Provide the (X, Y) coordinate of the cell's center where the given text is located.  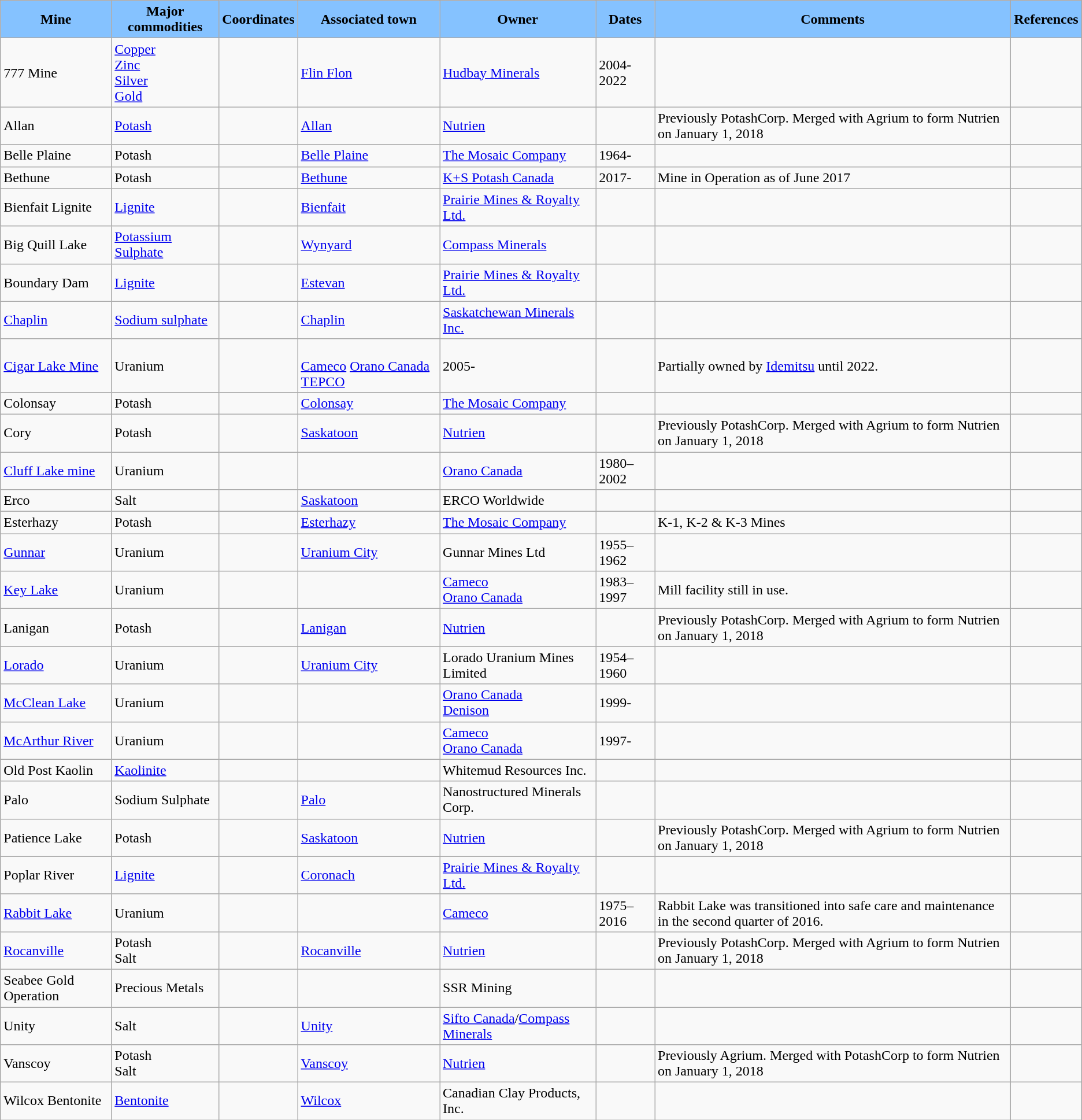
1980–2002 (625, 471)
Precious Metals (165, 988)
Cigar Lake Mine (56, 365)
K-1, K-2 & K-3 Mines (832, 523)
Seabee Gold Operation (56, 988)
1983–1997 (625, 590)
Canadian Clay Products, Inc. (517, 1101)
1954–1960 (625, 665)
Flin Flon (369, 73)
McClean Lake (56, 703)
1997- (625, 740)
Comments (832, 20)
Bentonite (165, 1101)
Saskatchewan Minerals Inc. (517, 320)
ERCO Worldwide (517, 501)
Cameco Orano Canada TEPCO (369, 365)
2005- (517, 365)
Orano CanadaDenison (517, 703)
Mine (56, 20)
References (1046, 20)
Cameco (517, 912)
Sodium sulphate (165, 320)
Gunnar Mines Ltd (517, 553)
Mine in Operation as of June 2017 (832, 178)
Hudbay Minerals (517, 73)
McArthur River (56, 740)
CopperZincSilverGold (165, 73)
Whitemud Resources Inc. (517, 770)
1999- (625, 703)
Wynyard (369, 245)
Partially owned by Idemitsu until 2022. (832, 365)
Mill facility still in use. (832, 590)
1964- (625, 156)
Dates (625, 20)
Wilcox (369, 1101)
1955–1962 (625, 553)
Cory (56, 433)
Old Post Kaolin (56, 770)
Compass Minerals (517, 245)
Coordinates (258, 20)
Bienfait (369, 207)
Orano Canada (517, 471)
Coronach (369, 875)
Major commodities (165, 20)
K+S Potash Canada (517, 178)
Rabbit Lake was transitioned into safe care and maintenance in the second quarter of 2016. (832, 912)
Erco (56, 501)
777 Mine (56, 73)
Gunnar (56, 553)
Big Quill Lake (56, 245)
Owner (517, 20)
Previously Agrium. Merged with PotashCorp to form Nutrien on January 1, 2018 (832, 1064)
Boundary Dam (56, 282)
Sodium Sulphate (165, 800)
2017- (625, 178)
2004-2022 (625, 73)
Lorado Uranium Mines Limited (517, 665)
Patience Lake (56, 837)
Wilcox Bentonite (56, 1101)
Kaolinite (165, 770)
Key Lake (56, 590)
1975–2016 (625, 912)
Potassium Sulphate (165, 245)
Estevan (369, 282)
SSR Mining (517, 988)
Cluff Lake mine (56, 471)
Poplar River (56, 875)
Lorado (56, 665)
Nanostructured Minerals Corp. (517, 800)
Rabbit Lake (56, 912)
Associated town (369, 20)
Bienfait Lignite (56, 207)
Sifto Canada/Compass Minerals (517, 1026)
